Locate the cell with the specified text and output its (X, Y) center coordinate. 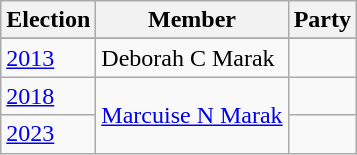
Marcuise N Marak (192, 115)
Deborah C Marak (192, 58)
2018 (48, 96)
Party (322, 20)
2023 (48, 134)
Election (48, 20)
Member (192, 20)
2013 (48, 58)
